Search for the cell housing the specified text and yield its (X, Y) center coordinate. 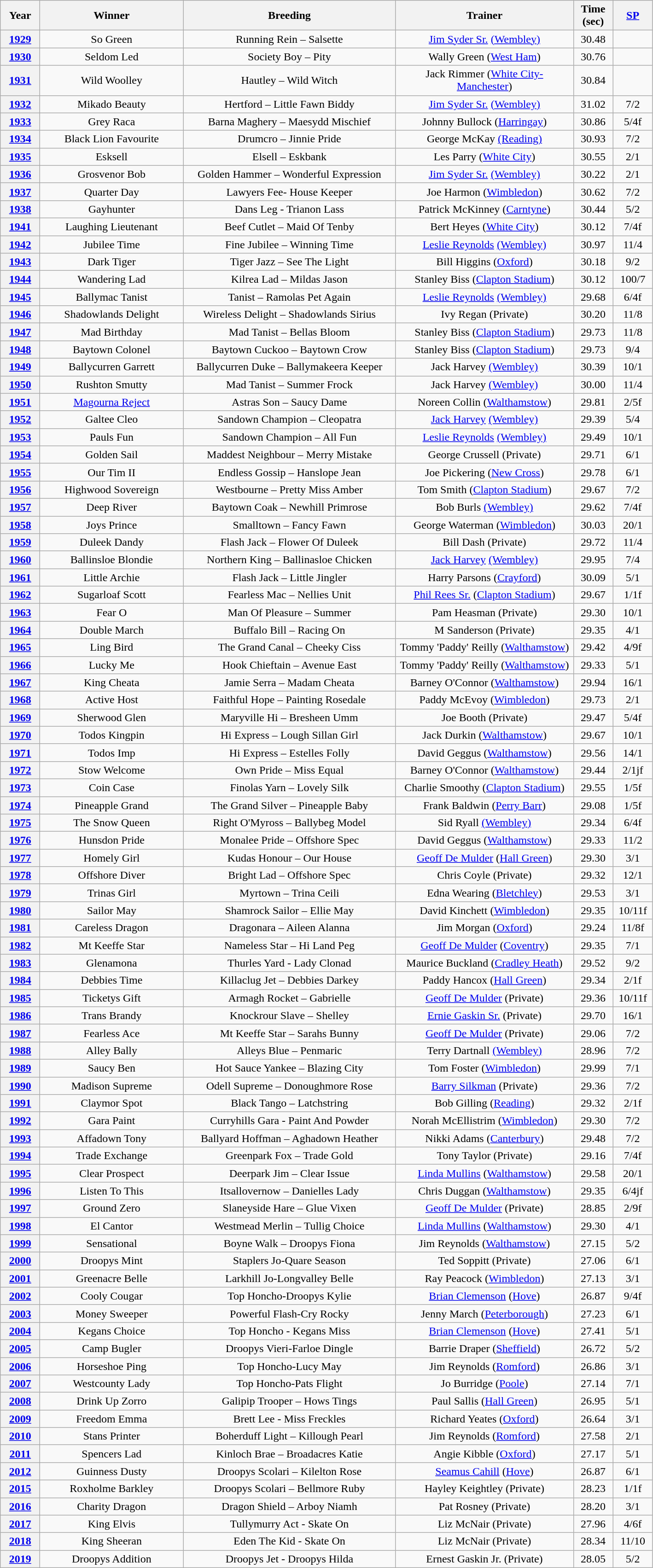
Staplers Jo-Quare Season (289, 1261)
1931 (20, 80)
29.49 (593, 437)
1948 (20, 350)
Rushton Smutty (111, 385)
Pat Rosney (Private) (484, 1506)
1965 (20, 647)
Tanist – Ramolas Pet Again (289, 297)
1947 (20, 332)
27.13 (593, 1278)
Mad Tanist – Bellas Bloom (289, 332)
Jubilee Time (111, 245)
29.68 (593, 297)
Baytown Coak – Newhill Primrose (289, 507)
Edna Wearing (Bletchley) (484, 893)
1943 (20, 262)
Right O'Myross – Ballybeg Model (289, 823)
Trans Brandy (111, 1015)
Horseshoe Ping (111, 1366)
Larkhill Jo-Longvalley Belle (289, 1278)
Grosvenor Bob (111, 174)
1991 (20, 1103)
Patrick McKinney (Carntyne) (484, 209)
Hunsdon Pride (111, 840)
Fear O (111, 612)
1950 (20, 385)
Dragonara – Aileen Alanna (289, 928)
1955 (20, 472)
1960 (20, 560)
1949 (20, 367)
Fearless Ace (111, 1033)
Armagh Rocket – Gabrielle (289, 998)
29.56 (593, 752)
30.00 (593, 385)
100/7 (633, 280)
Joe Harmon (Wimbledon) (484, 192)
George Crussell (Private) (484, 455)
1987 (20, 1033)
Winner (111, 16)
Baytown Cuckoo – Baytown Crow (289, 350)
Camp Bugler (111, 1348)
Westbourne – Pretty Miss Amber (289, 490)
2006 (20, 1366)
Kinloch Brae – Broadacres Katie (289, 1454)
Ticketys Gift (111, 998)
12/1 (633, 875)
28.85 (593, 1208)
1979 (20, 893)
29.08 (593, 805)
1996 (20, 1191)
M Sanderson (Private) (484, 630)
2000 (20, 1261)
Joe Booth (Private) (484, 717)
Homely Girl (111, 858)
2017 (20, 1524)
Top Honcho-Droopys Kylie (289, 1296)
Alleys Blue – Penmaric (289, 1050)
Nameless Star – Hi Land Peg (289, 945)
Westcounty Lady (111, 1384)
1967 (20, 682)
Debbies Time (111, 980)
Duleek Dandy (111, 542)
1995 (20, 1173)
Ground Zero (111, 1208)
Johnny Bullock (Harringay) (484, 122)
1988 (20, 1050)
Listen To This (111, 1191)
Todos Kingpin (111, 735)
1959 (20, 542)
King Elvis (111, 1524)
Boherduff Light – Killough Pearl (289, 1436)
Pam Heasman (Private) (484, 612)
2010 (20, 1436)
Joe Pickering (New Cross) (484, 472)
1953 (20, 437)
1971 (20, 752)
1999 (20, 1243)
Spencers Lad (111, 1454)
29.99 (593, 1068)
Todos Imp (111, 752)
Brett Lee - Miss Freckles (289, 1419)
Careless Dragon (111, 928)
1937 (20, 192)
Bob Gilling (Reading) (484, 1103)
Drink Up Zorro (111, 1401)
Droopys Mint (111, 1261)
King Sheeran (111, 1541)
2016 (20, 1506)
29.47 (593, 717)
1961 (20, 577)
Top Honcho-Lucy May (289, 1366)
Pauls Fun (111, 437)
30.48 (593, 39)
2009 (20, 1419)
1963 (20, 612)
George Waterman (Wimbledon) (484, 525)
1974 (20, 805)
The Snow Queen (111, 823)
Roxholme Barkley (111, 1489)
29.48 (593, 1138)
Saucy Ben (111, 1068)
4/6f (633, 1524)
29.39 (593, 420)
2001 (20, 1278)
Eden The Kid - Skate On (289, 1541)
2/1jf (633, 770)
11/2 (633, 840)
29.24 (593, 928)
Fine Jubilee – Winning Time (289, 245)
Paddy Hancox (Hall Green) (484, 980)
Jim Reynolds (Walthamstow) (484, 1243)
Black Lion Favourite (111, 139)
Ray Peacock (Wimbledon) (484, 1278)
Geoff De Mulder (Hall Green) (484, 858)
29.71 (593, 455)
1986 (20, 1015)
Ballycurren Duke – Ballymakeera Keeper (289, 367)
29.81 (593, 402)
Sherwood Glen (111, 717)
Astras Son – Saucy Dame (289, 402)
14/1 (633, 752)
Frank Baldwin (Perry Barr) (484, 805)
Tullymurry Act - Skate On (289, 1524)
Bob Burls (Wembley) (484, 507)
Seldom Led (111, 57)
Clear Prospect (111, 1173)
Sid Ryall (Wembley) (484, 823)
27.23 (593, 1313)
Slaneyside Hare – Glue Vixen (289, 1208)
Time (sec) (593, 16)
2004 (20, 1331)
Barna Maghery – Maesydd Mischief (289, 122)
30.84 (593, 80)
Tiger Jazz – See The Light (289, 262)
1964 (20, 630)
Sugarloaf Scott (111, 595)
2012 (20, 1471)
Hi Express – Lough Sillan Girl (289, 735)
Deep River (111, 507)
29.55 (593, 787)
Own Pride – Miss Equal (289, 770)
Tom Smith (Clapton Stadium) (484, 490)
Richard Yeates (Oxford) (484, 1419)
Kilrea Lad – Mildas Jason (289, 280)
Wireless Delight – Shadowlands Sirius (289, 315)
11/8f (633, 928)
2008 (20, 1401)
2/5f (633, 402)
27.17 (593, 1454)
Mikado Beauty (111, 104)
26.86 (593, 1366)
30.09 (593, 577)
1976 (20, 840)
2018 (20, 1541)
26.64 (593, 1419)
Kudas Honour – Our House (289, 858)
31.02 (593, 104)
Top Honcho - Kegans Miss (289, 1331)
Hook Chieftain – Avenue East (289, 665)
Ballyard Hoffman – Aghadown Heather (289, 1138)
Mt Keeffe Star (111, 945)
28.23 (593, 1489)
29.70 (593, 1015)
2/9f (633, 1208)
Jenny March (Peterborough) (484, 1313)
Chris Coyle (Private) (484, 875)
29.06 (593, 1033)
27.14 (593, 1384)
Active Host (111, 700)
29.94 (593, 682)
Hertford – Little Fawn Biddy (289, 104)
Endless Gossip – Hanslope Jean (289, 472)
11/10 (633, 1541)
Ballymac Tanist (111, 297)
2002 (20, 1296)
Nikki Adams (Canterbury) (484, 1138)
Tom Foster (Wimbledon) (484, 1068)
Lawyers Fee- House Keeper (289, 192)
29.62 (593, 507)
2019 (20, 1559)
Tony Taylor (Private) (484, 1156)
Bill Dash (Private) (484, 542)
Magourna Reject (111, 402)
Dark Tiger (111, 262)
1998 (20, 1226)
Wally Green (West Ham) (484, 57)
1977 (20, 858)
Ballycurren Garrett (111, 367)
1997 (20, 1208)
Alley Bally (111, 1050)
Northern King – Ballinasloe Chicken (289, 560)
Year (20, 16)
Glenamona (111, 963)
30.62 (593, 192)
30.93 (593, 139)
Stow Welcome (111, 770)
Thurles Yard - Lady Clonad (289, 963)
1942 (20, 245)
Jack Durkin (Walthamstow) (484, 735)
27.58 (593, 1436)
28.96 (593, 1050)
Our Tim II (111, 472)
Sensational (111, 1243)
1989 (20, 1068)
5/4 (633, 420)
Ernie Gaskin Sr. (Private) (484, 1015)
30.20 (593, 315)
1993 (20, 1138)
Smalltown – Fancy Fawn (289, 525)
1936 (20, 174)
27.15 (593, 1243)
1981 (20, 928)
Trinas Girl (111, 893)
Running Rein – Salsette (289, 39)
27.06 (593, 1261)
Killaclug Jet – Debbies Darkey (289, 980)
Offshore Diver (111, 875)
Droopys Scolari – Kilelton Rose (289, 1471)
Droopys Vieri-Farloe Dingle (289, 1348)
The Grand Silver – Pineapple Baby (289, 805)
1957 (20, 507)
Gayhunter (111, 209)
1992 (20, 1121)
1985 (20, 998)
Pineapple Grand (111, 805)
Wild Woolley (111, 80)
Shadowlands Delight (111, 315)
1945 (20, 297)
Dragon Shield – Arboy Niamh (289, 1506)
Terry Dartnall (Wembley) (484, 1050)
1984 (20, 980)
Paul Sallis (Hall Green) (484, 1401)
1972 (20, 770)
Sandown Champion – Cleopatra (289, 420)
Claymor Spot (111, 1103)
Cooly Cougar (111, 1296)
Faithful Hope – Painting Rosedale (289, 700)
Knockrour Slave – Shelley (289, 1015)
1990 (20, 1085)
1952 (20, 420)
Charity Dragon (111, 1506)
Hautley – Wild Witch (289, 80)
30.22 (593, 174)
Myrtown – Trina Ceili (289, 893)
Charlie Smoothy (Clapton Stadium) (484, 787)
Sailor May (111, 910)
29.58 (593, 1173)
Double March (111, 630)
30.18 (593, 262)
2005 (20, 1348)
1951 (20, 402)
7/4 (633, 560)
King Cheata (111, 682)
Freedom Emma (111, 1419)
Harry Parsons (Crayford) (484, 577)
Deerpark Jim – Clear Issue (289, 1173)
Shamrock Sailor – Ellie May (289, 910)
Ernest Gaskin Jr. (Private) (484, 1559)
Westmead Merlin – Tullig Choice (289, 1226)
28.20 (593, 1506)
Bert Heyes (White City) (484, 227)
Maddest Neighbour – Merry Mistake (289, 455)
1954 (20, 455)
1958 (20, 525)
1934 (20, 139)
27.96 (593, 1524)
Angie Kibble (Oxford) (484, 1454)
2003 (20, 1313)
SP (633, 16)
1994 (20, 1156)
1946 (20, 315)
Ling Bird (111, 647)
Droopys Scolari – Bellmore Ruby (289, 1489)
Wandering Lad (111, 280)
Noreen Collin (Walthamstow) (484, 402)
Jo Burridge (Poole) (484, 1384)
Flash Jack – Little Jingler (289, 577)
Phil Rees Sr. (Clapton Stadium) (484, 595)
Droopys Addition (111, 1559)
Black Tango – Latchstring (289, 1103)
El Cantor (111, 1226)
1980 (20, 910)
Bill Higgins (Oxford) (484, 262)
Paddy McEvoy (Wimbledon) (484, 700)
Mad Birthday (111, 332)
1930 (20, 57)
The Grand Canal – Cheeky Ciss (289, 647)
29.72 (593, 542)
1941 (20, 227)
1933 (20, 122)
Barrie Draper (Sheffield) (484, 1348)
Hayley Keightley (Private) (484, 1489)
2011 (20, 1454)
6/4jf (633, 1191)
George McKay (Reading) (484, 139)
Maryville Hi – Bresheen Umm (289, 717)
Hi Express – Estelles Folly (289, 752)
2007 (20, 1384)
Mt Keeffe Star – Sarahs Bunny (289, 1033)
Chris Duggan (Walthamstow) (484, 1191)
9/4f (633, 1296)
30.86 (593, 122)
1966 (20, 665)
Odell Supreme – Donoughmore Rose (289, 1085)
30.55 (593, 157)
1978 (20, 875)
9/4 (633, 350)
Finolas Yarn – Lovely Silk (289, 787)
Grey Raca (111, 122)
1932 (20, 104)
Top Honcho-Pats Flight (289, 1384)
Ballinsloe Blondie (111, 560)
Highwood Sovereign (111, 490)
1969 (20, 717)
28.05 (593, 1559)
Fearless Mac – Nellies Unit (289, 595)
Quarter Day (111, 192)
1935 (20, 157)
1944 (20, 280)
1975 (20, 823)
Greenacre Belle (111, 1278)
David Kinchett (Wimbledon) (484, 910)
30.76 (593, 57)
29.95 (593, 560)
Jim Morgan (Oxford) (484, 928)
1982 (20, 945)
Powerful Flash-Cry Rocky (289, 1313)
29.52 (593, 963)
Geoff De Mulder (Coventry) (484, 945)
1938 (20, 209)
Les Parry (White City) (484, 157)
Golden Sail (111, 455)
1983 (20, 963)
29.44 (593, 770)
Esksell (111, 157)
29.42 (593, 647)
29.78 (593, 472)
Trainer (484, 16)
Gara Paint (111, 1121)
Galtee Cleo (111, 420)
Buffalo Bill – Racing On (289, 630)
30.39 (593, 367)
Curryhills Gara - Paint And Powder (289, 1121)
Galipip Trooper – Hows Tings (289, 1401)
28.34 (593, 1541)
Trade Exchange (111, 1156)
26.72 (593, 1348)
Madison Supreme (111, 1085)
1973 (20, 787)
Golden Hammer – Wonderful Expression (289, 174)
Jack Rimmer (White City-Manchester) (484, 80)
Drumcro – Jinnie Pride (289, 139)
29.53 (593, 893)
Seamus Cahill (Hove) (484, 1471)
Hot Sauce Yankee – Blazing City (289, 1068)
Society Boy – Pity (289, 57)
Kegans Choice (111, 1331)
Jamie Serra – Madam Cheata (289, 682)
Norah McEllistrim (Wimbledon) (484, 1121)
Sandown Champion – All Fun (289, 437)
Droopys Jet - Droopys Hilda (289, 1559)
29.16 (593, 1156)
Bright Lad – Offshore Spec (289, 875)
Money Sweeper (111, 1313)
Stans Printer (111, 1436)
1968 (20, 700)
1956 (20, 490)
Affadown Tony (111, 1138)
30.97 (593, 245)
Ivy Regan (Private) (484, 315)
Joys Prince (111, 525)
Beef Cutlet – Maid Of Tenby (289, 227)
Boyne Walk – Droopys Fiona (289, 1243)
Dans Leg - Trianon Lass (289, 209)
Ted Soppitt (Private) (484, 1261)
2015 (20, 1489)
Man Of Pleasure – Summer (289, 612)
Barry Silkman (Private) (484, 1085)
Greenpark Fox – Trade Gold (289, 1156)
1929 (20, 39)
1970 (20, 735)
Little Archie (111, 577)
Lucky Me (111, 665)
4/9f (633, 647)
Mad Tanist – Summer Frock (289, 385)
Itsallovernow – Danielles Lady (289, 1191)
Maurice Buckland (Cradley Heath) (484, 963)
26.95 (593, 1401)
Flash Jack – Flower Of Duleek (289, 542)
1962 (20, 595)
So Green (111, 39)
30.44 (593, 209)
Baytown Colonel (111, 350)
Laughing Lieutenant (111, 227)
Coin Case (111, 787)
Monalee Pride – Offshore Spec (289, 840)
27.41 (593, 1331)
Breeding (289, 16)
Elsell – Eskbank (289, 157)
Guinness Dusty (111, 1471)
30.03 (593, 525)
